Determine the [X, Y] coordinate at the center of the cell enclosing the given text.  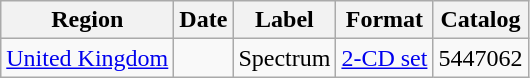
United Kingdom [88, 58]
Format [384, 20]
2-CD set [384, 58]
Label [284, 20]
5447062 [480, 58]
Catalog [480, 20]
Spectrum [284, 58]
Region [88, 20]
Date [204, 20]
